Pinpoint the cell where the given text exists, returning its [X, Y] midpoint coordinate. 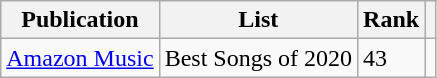
Amazon Music [80, 58]
Publication [80, 20]
43 [392, 58]
List [258, 20]
Rank [392, 20]
Best Songs of 2020 [258, 58]
